Find where the given text appears and provide that cell's center as [x, y] coordinate. 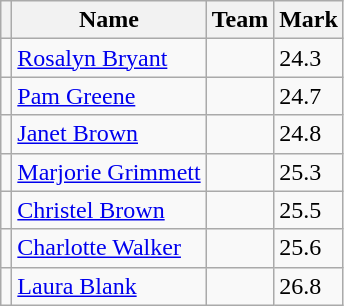
Christel Brown [109, 210]
25.6 [309, 248]
Marjorie Grimmett [109, 172]
24.3 [309, 58]
24.7 [309, 96]
Charlotte Walker [109, 248]
Name [109, 20]
25.3 [309, 172]
Rosalyn Bryant [109, 58]
Team [240, 20]
Pam Greene [109, 96]
24.8 [309, 134]
Laura Blank [109, 286]
25.5 [309, 210]
Janet Brown [109, 134]
Mark [309, 20]
26.8 [309, 286]
